Extract the (x, y) coordinate from the center of the cell holding the provided text.  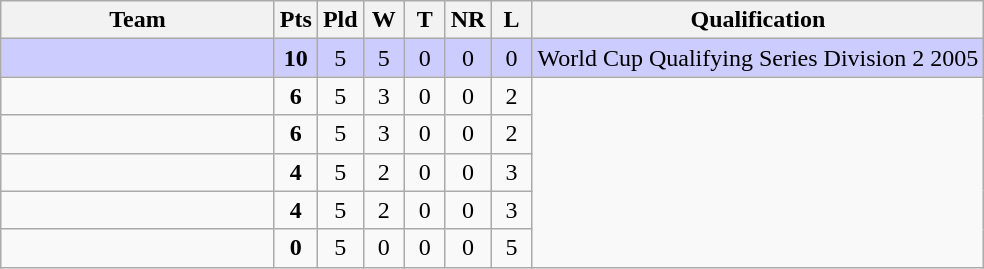
L (512, 20)
10 (296, 58)
T (424, 20)
World Cup Qualifying Series Division 2 2005 (758, 58)
Qualification (758, 20)
W (384, 20)
NR (468, 20)
Pld (340, 20)
Team (138, 20)
Pts (296, 20)
